Scan for the cell matching the given text and deliver its (X, Y) coordinate at center. 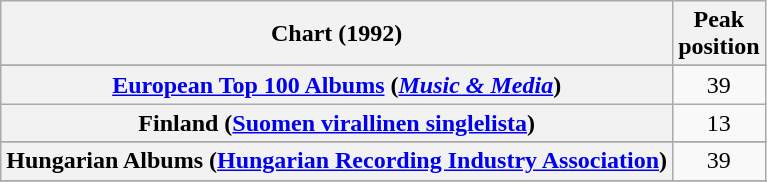
13 (719, 123)
Hungarian Albums (Hungarian Recording Industry Association) (337, 161)
European Top 100 Albums (Music & Media) (337, 85)
Peakposition (719, 34)
Chart (1992) (337, 34)
Finland (Suomen virallinen singlelista) (337, 123)
